Determine the (X, Y) coordinate at the center of the cell enclosing the given text.  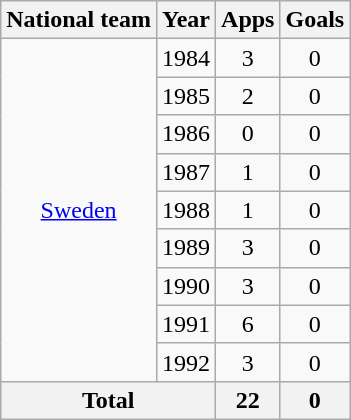
Year (186, 20)
2 (248, 96)
Apps (248, 20)
6 (248, 324)
1989 (186, 248)
1987 (186, 172)
1992 (186, 362)
Sweden (79, 210)
1984 (186, 58)
22 (248, 400)
Goals (315, 20)
1990 (186, 286)
National team (79, 20)
1986 (186, 134)
1988 (186, 210)
Total (108, 400)
1991 (186, 324)
1985 (186, 96)
